Detect which cell encompasses the target text, then output its (X, Y) center coordinate. 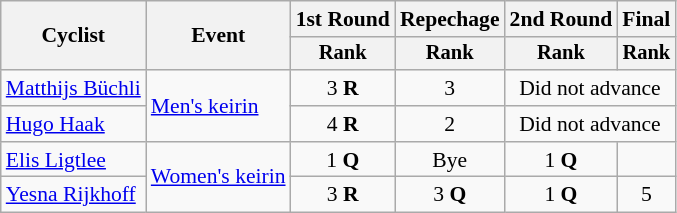
Event (218, 36)
Women's keirin (218, 178)
Elis Ligtlee (74, 160)
1st Round (343, 19)
4 R (343, 124)
Bye (450, 160)
Cyclist (74, 36)
2nd Round (562, 19)
Yesna Rijkhoff (74, 195)
Matthijs Büchli (74, 88)
Men's keirin (218, 106)
5 (646, 195)
3 Q (450, 195)
Final (646, 19)
2 (450, 124)
3 (450, 88)
Hugo Haak (74, 124)
Repechage (450, 19)
